Locate the cell with the specified text and output its [x, y] center coordinate. 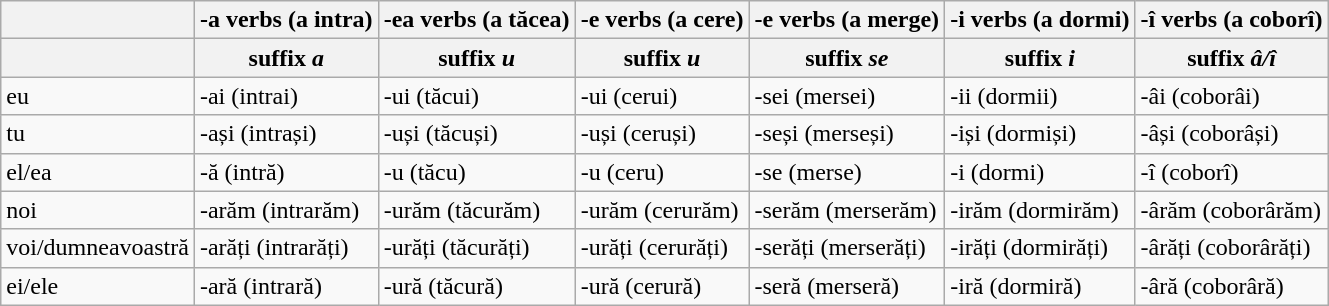
-u (tăcu) [476, 172]
-ă (intră) [286, 172]
-ară (intrară) [286, 286]
-urăți (cerurăți) [662, 248]
-âră (coborâră) [1232, 286]
-ârăți (coborârăți) [1232, 248]
-serăți (merserăți) [847, 248]
-e verbs (a cere) [662, 20]
-serăm (merserăm) [847, 210]
-uși (tăcuși) [476, 134]
-irăți (dormirăți) [1040, 248]
-seră (merseră) [847, 286]
voi/dumneavoastră [98, 248]
-ași (intrași) [286, 134]
-iși (dormiși) [1040, 134]
eu [98, 96]
-ui (tăcui) [476, 96]
-a verbs (a intra) [286, 20]
el/ea [98, 172]
-u (ceru) [662, 172]
-ii (dormii) [1040, 96]
-âși (coborâși) [1232, 134]
-irăm (dormirăm) [1040, 210]
-ea verbs (a tăcea) [476, 20]
suffix â/î [1232, 58]
-urăți (tăcurăți) [476, 248]
-arăm (intrarăm) [286, 210]
suffix a [286, 58]
-sei (mersei) [847, 96]
-î (coborî) [1232, 172]
tu [98, 134]
-seși (merseși) [847, 134]
-ai (intrai) [286, 96]
-âi (coborâi) [1232, 96]
-arăți (intrarăți) [286, 248]
-urăm (tăcurăm) [476, 210]
-se (merse) [847, 172]
suffix i [1040, 58]
-ură (tăcură) [476, 286]
-ârăm (coborârăm) [1232, 210]
-i verbs (a dormi) [1040, 20]
-î verbs (a coborî) [1232, 20]
-e verbs (a merge) [847, 20]
ei/ele [98, 286]
-urăm (cerurăm) [662, 210]
noi [98, 210]
-i (dormi) [1040, 172]
-uși (ceruși) [662, 134]
suffix se [847, 58]
-ui (cerui) [662, 96]
-iră (dormiră) [1040, 286]
-ură (cerură) [662, 286]
